Return (x, y) of the center of cell containing provided text 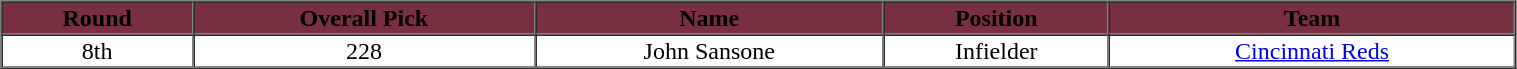
Position (996, 18)
Name (710, 18)
Team (1312, 18)
Cincinnati Reds (1312, 50)
Overall Pick (364, 18)
228 (364, 50)
8th (98, 50)
John Sansone (710, 50)
Round (98, 18)
Infielder (996, 50)
